Capture the cell that displays the provided text and extract its (X, Y) central coordinate. 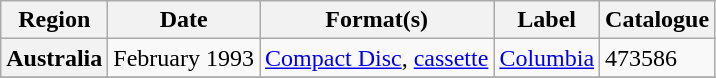
Region (54, 20)
Date (184, 20)
Columbia (547, 58)
Format(s) (377, 20)
473586 (658, 58)
Australia (54, 58)
Catalogue (658, 20)
Label (547, 20)
February 1993 (184, 58)
Compact Disc, cassette (377, 58)
